Pinpoint the cell where the given text exists, returning its (x, y) midpoint coordinate. 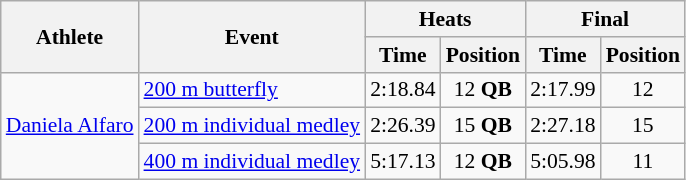
200 m individual medley (252, 126)
Final (605, 19)
15 (643, 126)
Heats (445, 19)
400 m individual medley (252, 162)
12 (643, 90)
2:18.84 (402, 90)
2:17.99 (562, 90)
Athlete (70, 36)
15 QB (483, 126)
5:17.13 (402, 162)
2:27.18 (562, 126)
200 m butterfly (252, 90)
5:05.98 (562, 162)
2:26.39 (402, 126)
Daniela Alfaro (70, 126)
11 (643, 162)
Event (252, 36)
